Capture the cell that displays the provided text and extract its [x, y] central coordinate. 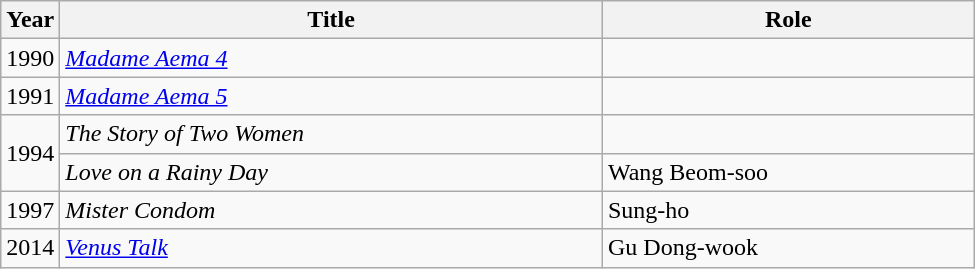
Madame Aema 5 [332, 96]
Sung-ho [788, 210]
1994 [30, 153]
Role [788, 20]
Madame Aema 4 [332, 58]
2014 [30, 248]
Mister Condom [332, 210]
The Story of Two Women [332, 134]
Wang Beom-soo [788, 172]
1991 [30, 96]
1990 [30, 58]
Gu Dong-wook [788, 248]
Title [332, 20]
Year [30, 20]
Love on a Rainy Day [332, 172]
1997 [30, 210]
Venus Talk [332, 248]
